Capture the cell that displays the provided text and extract its (x, y) central coordinate. 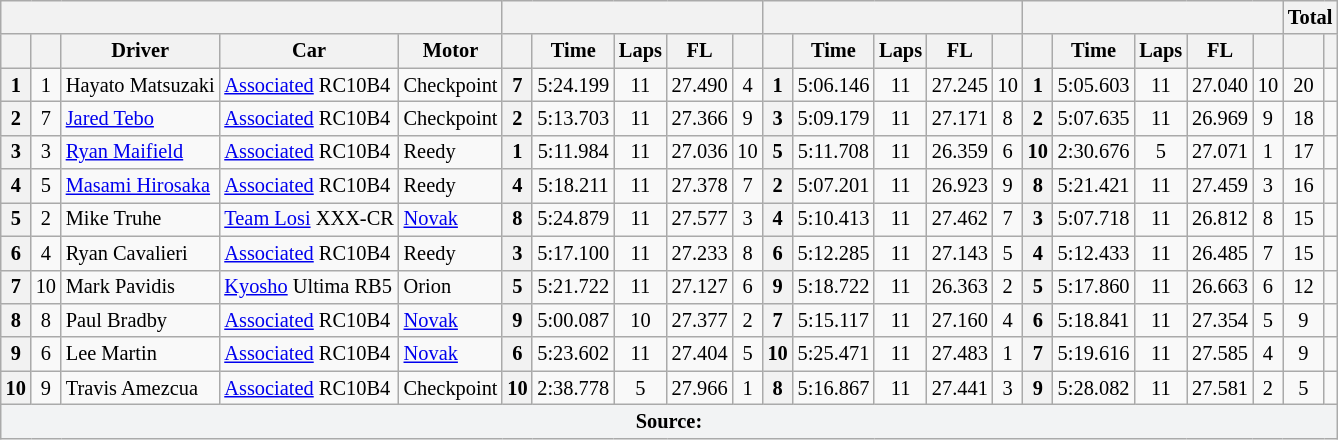
5:17.860 (1094, 287)
5:21.722 (573, 287)
18 (1304, 118)
5:18.722 (834, 287)
26.363 (960, 287)
5:07.201 (834, 186)
27.377 (700, 320)
27.462 (960, 219)
5:07.718 (1094, 219)
27.036 (700, 152)
27.581 (1220, 388)
Car (308, 51)
27.585 (1220, 354)
Ryan Cavalieri (140, 253)
5:24.879 (573, 219)
27.127 (700, 287)
5:15.117 (834, 320)
5:11.984 (573, 152)
27.366 (700, 118)
Driver (140, 51)
12 (1304, 287)
5:12.433 (1094, 253)
5:17.100 (573, 253)
27.459 (1220, 186)
2:30.676 (1094, 152)
5:24.199 (573, 85)
27.143 (960, 253)
2:38.778 (573, 388)
5:06.146 (834, 85)
Lee Martin (140, 354)
26.485 (1220, 253)
5:21.421 (1094, 186)
27.483 (960, 354)
27.071 (1220, 152)
27.160 (960, 320)
5:23.602 (573, 354)
Orion (451, 287)
27.577 (700, 219)
Paul Bradby (140, 320)
17 (1304, 152)
5:19.616 (1094, 354)
26.923 (960, 186)
27.378 (700, 186)
26.663 (1220, 287)
Team Losi XXX-CR (308, 219)
5:13.703 (573, 118)
Jared Tebo (140, 118)
26.969 (1220, 118)
Total (1310, 17)
Motor (451, 51)
5:10.413 (834, 219)
20 (1304, 85)
26.812 (1220, 219)
5:09.179 (834, 118)
5:11.708 (834, 152)
5:16.867 (834, 388)
27.354 (1220, 320)
5:18.211 (573, 186)
27.233 (700, 253)
Mike Truhe (140, 219)
16 (1304, 186)
27.441 (960, 388)
5:07.635 (1094, 118)
27.404 (700, 354)
27.040 (1220, 85)
26.359 (960, 152)
Source: (669, 421)
27.966 (700, 388)
Masami Hirosaka (140, 186)
5:00.087 (573, 320)
Mark Pavidis (140, 287)
Travis Amezcua (140, 388)
Hayato Matsuzaki (140, 85)
Kyosho Ultima RB5 (308, 287)
5:28.082 (1094, 388)
27.490 (700, 85)
27.245 (960, 85)
5:12.285 (834, 253)
27.171 (960, 118)
5:25.471 (834, 354)
Ryan Maifield (140, 152)
5:18.841 (1094, 320)
5:05.603 (1094, 85)
